Capture the cell that displays the provided text and extract its [x, y] central coordinate. 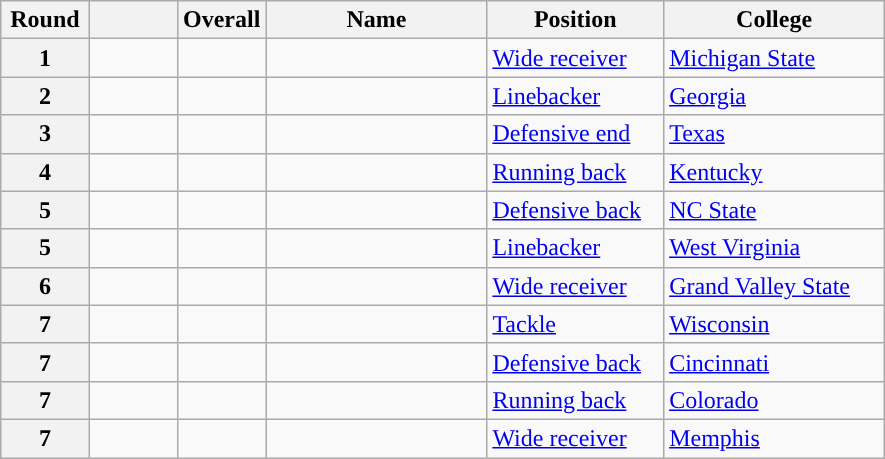
Colorado [774, 400]
Tackle [576, 324]
Michigan State [774, 58]
Name [376, 20]
Round [45, 20]
Memphis [774, 438]
Wisconsin [774, 324]
Texas [774, 134]
3 [45, 134]
Cincinnati [774, 362]
Defensive end [576, 134]
1 [45, 58]
Position [576, 20]
West Virginia [774, 248]
4 [45, 172]
Grand Valley State [774, 286]
Overall [222, 20]
2 [45, 96]
Kentucky [774, 172]
6 [45, 286]
NC State [774, 210]
Georgia [774, 96]
College [774, 20]
